Identify which cell holds the provided text, then report its [X, Y] central coordinate. 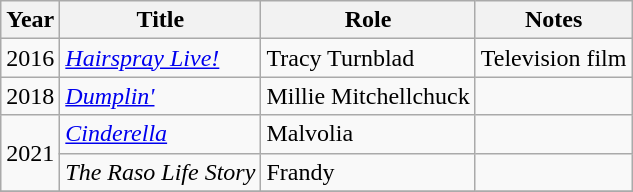
2018 [30, 96]
Malvolia [368, 134]
Title [160, 20]
Dumplin' [160, 96]
The Raso Life Story [160, 172]
2021 [30, 153]
Notes [554, 20]
Cinderella [160, 134]
Year [30, 20]
Millie Mitchellchuck [368, 96]
Hairspray Live! [160, 58]
Tracy Turnblad [368, 58]
Frandy [368, 172]
2016 [30, 58]
Television film [554, 58]
Role [368, 20]
